Return [x, y] of the center of cell containing provided text 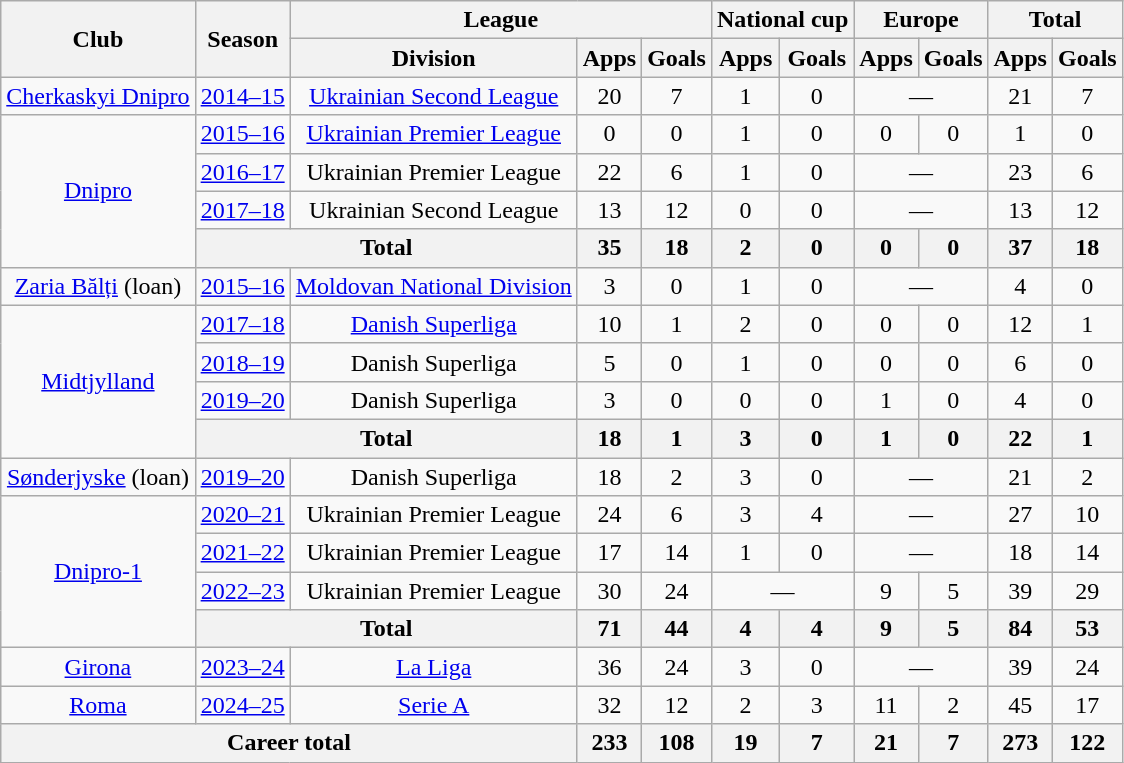
2024–25 [242, 705]
Girona [98, 667]
29 [1087, 591]
La Liga [434, 667]
23 [1020, 172]
2020–21 [242, 515]
2021–22 [242, 553]
11 [886, 705]
Roma [98, 705]
37 [1020, 248]
2023–24 [242, 667]
Zaria Bălți (loan) [98, 286]
30 [609, 591]
45 [1020, 705]
27 [1020, 515]
20 [609, 96]
122 [1087, 743]
Sønderjyske (loan) [98, 477]
35 [609, 248]
19 [745, 743]
84 [1020, 629]
League [500, 20]
2016–17 [242, 172]
233 [609, 743]
36 [609, 667]
Cherkaskyi Dnipro [98, 96]
Midtjylland [98, 381]
2018–19 [242, 362]
Serie A [434, 705]
Division [434, 58]
Moldovan National Division [434, 286]
Europe [921, 20]
273 [1020, 743]
Dnipro [98, 191]
Season [242, 39]
Club [98, 39]
2014–15 [242, 96]
Dnipro-1 [98, 572]
71 [609, 629]
108 [677, 743]
32 [609, 705]
44 [677, 629]
Career total [289, 743]
National cup [782, 20]
2022–23 [242, 591]
53 [1087, 629]
